Pinpoint the cell where the given text exists, returning its (x, y) midpoint coordinate. 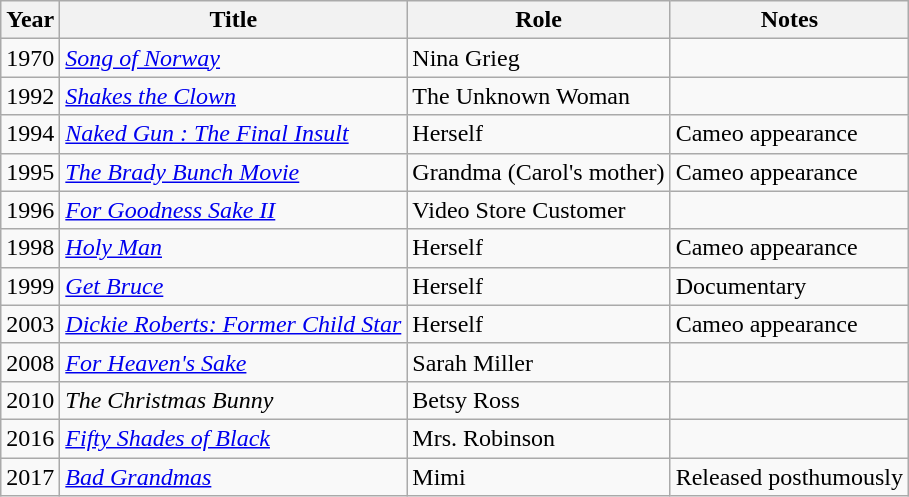
Fifty Shades of Black (234, 438)
1999 (30, 286)
For Heaven's Sake (234, 362)
Notes (789, 20)
1996 (30, 210)
Nina Grieg (538, 58)
The Christmas Bunny (234, 400)
Betsy Ross (538, 400)
Grandma (Carol's mother) (538, 172)
Documentary (789, 286)
Video Store Customer (538, 210)
Naked Gun : The Final Insult (234, 134)
1995 (30, 172)
Sarah Miller (538, 362)
Role (538, 20)
2008 (30, 362)
Year (30, 20)
Bad Grandmas (234, 477)
For Goodness Sake II (234, 210)
2003 (30, 324)
1970 (30, 58)
Holy Man (234, 248)
The Unknown Woman (538, 96)
Get Bruce (234, 286)
Mrs. Robinson (538, 438)
Released posthumously (789, 477)
The Brady Bunch Movie (234, 172)
2010 (30, 400)
1994 (30, 134)
Song of Norway (234, 58)
Title (234, 20)
Shakes the Clown (234, 96)
2016 (30, 438)
1992 (30, 96)
2017 (30, 477)
1998 (30, 248)
Mimi (538, 477)
Dickie Roberts: Former Child Star (234, 324)
